Search for the cell housing the specified text and yield its [X, Y] center coordinate. 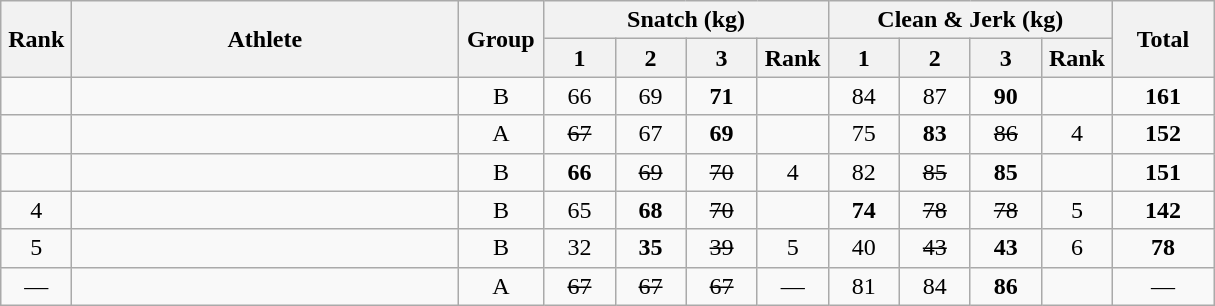
151 [1162, 172]
35 [650, 248]
Clean & Jerk (kg) [970, 20]
152 [1162, 134]
Athlete [265, 39]
39 [722, 248]
68 [650, 210]
74 [864, 210]
6 [1076, 248]
82 [864, 172]
65 [580, 210]
81 [864, 286]
142 [1162, 210]
Total [1162, 39]
75 [864, 134]
Snatch (kg) [686, 20]
161 [1162, 96]
40 [864, 248]
Group [501, 39]
83 [934, 134]
32 [580, 248]
90 [1006, 96]
87 [934, 96]
71 [722, 96]
